From the cell containing the given text, extract its center point as (x, y) coordinate. 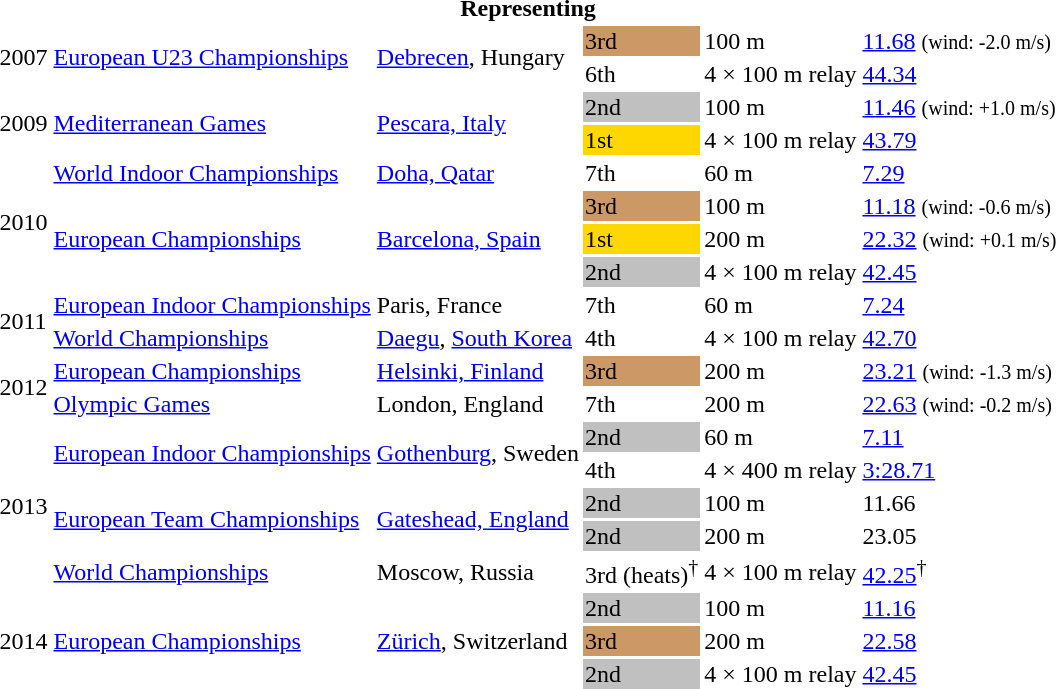
Paris, France (478, 305)
Daegu, South Korea (478, 338)
3rd (heats)† (641, 572)
World Indoor Championships (212, 173)
Mediterranean Games (212, 124)
Debrecen, Hungary (478, 58)
European U23 Championships (212, 58)
London, England (478, 404)
Helsinki, Finland (478, 371)
Moscow, Russia (478, 572)
Barcelona, Spain (478, 239)
Pescara, Italy (478, 124)
4 × 400 m relay (780, 470)
6th (641, 74)
Gothenburg, Sweden (478, 454)
Doha, Qatar (478, 173)
Olympic Games (212, 404)
European Team Championships (212, 520)
Zürich, Switzerland (478, 641)
Gateshead, England (478, 520)
